Pinpoint the cell where the given text exists, returning its [X, Y] midpoint coordinate. 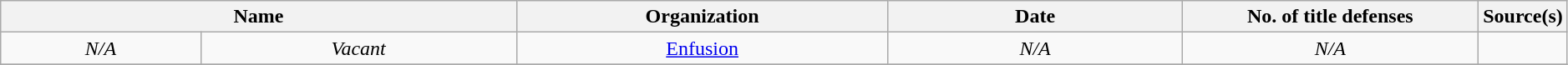
Organization [702, 17]
Name [259, 17]
No. of title defenses [1330, 17]
Date [1035, 17]
Vacant [358, 48]
Enfusion [702, 48]
Source(s) [1524, 17]
